Extract the [X, Y] coordinate from the center of the cell holding the provided text.  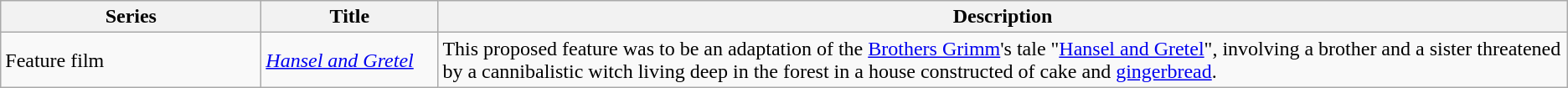
Hansel and Gretel [350, 60]
Feature film [131, 60]
Series [131, 17]
Description [1003, 17]
Title [350, 17]
